Capture the cell that displays the provided text and extract its [x, y] central coordinate. 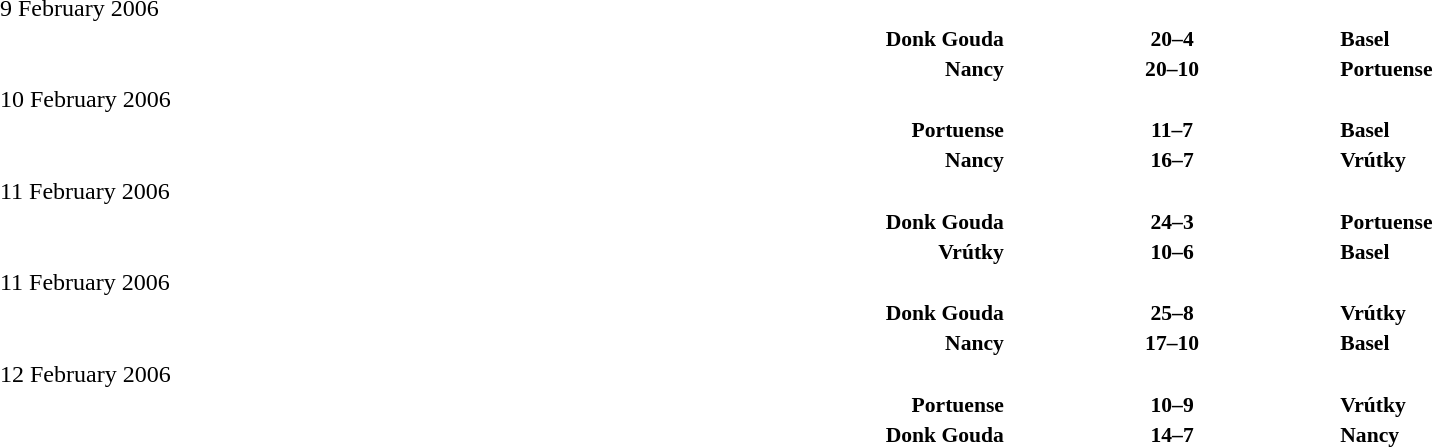
10–9 [1172, 404]
20–10 [1172, 68]
20–4 [1172, 38]
17–10 [1172, 343]
24–3 [1172, 222]
10–6 [1172, 252]
11–7 [1172, 130]
16–7 [1172, 160]
25–8 [1172, 313]
